Return the [x, y] coordinate for the center point of the cell that contains the specified text.  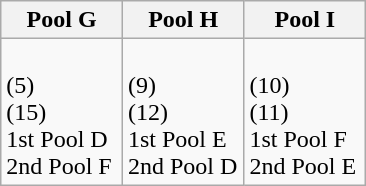
Pool G [62, 20]
Pool I [305, 20]
(10) (11) 1st Pool F 2nd Pool E [305, 112]
(5) (15) 1st Pool D 2nd Pool F [62, 112]
Pool H [183, 20]
(9) (12) 1st Pool E 2nd Pool D [183, 112]
